Identify which cell holds the provided text, then report its [x, y] central coordinate. 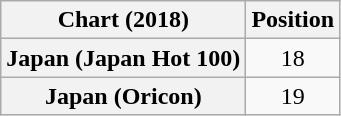
19 [293, 96]
18 [293, 58]
Japan (Japan Hot 100) [124, 58]
Position [293, 20]
Japan (Oricon) [124, 96]
Chart (2018) [124, 20]
